Return the (x, y) coordinate for the center point of the cell that contains the specified text.  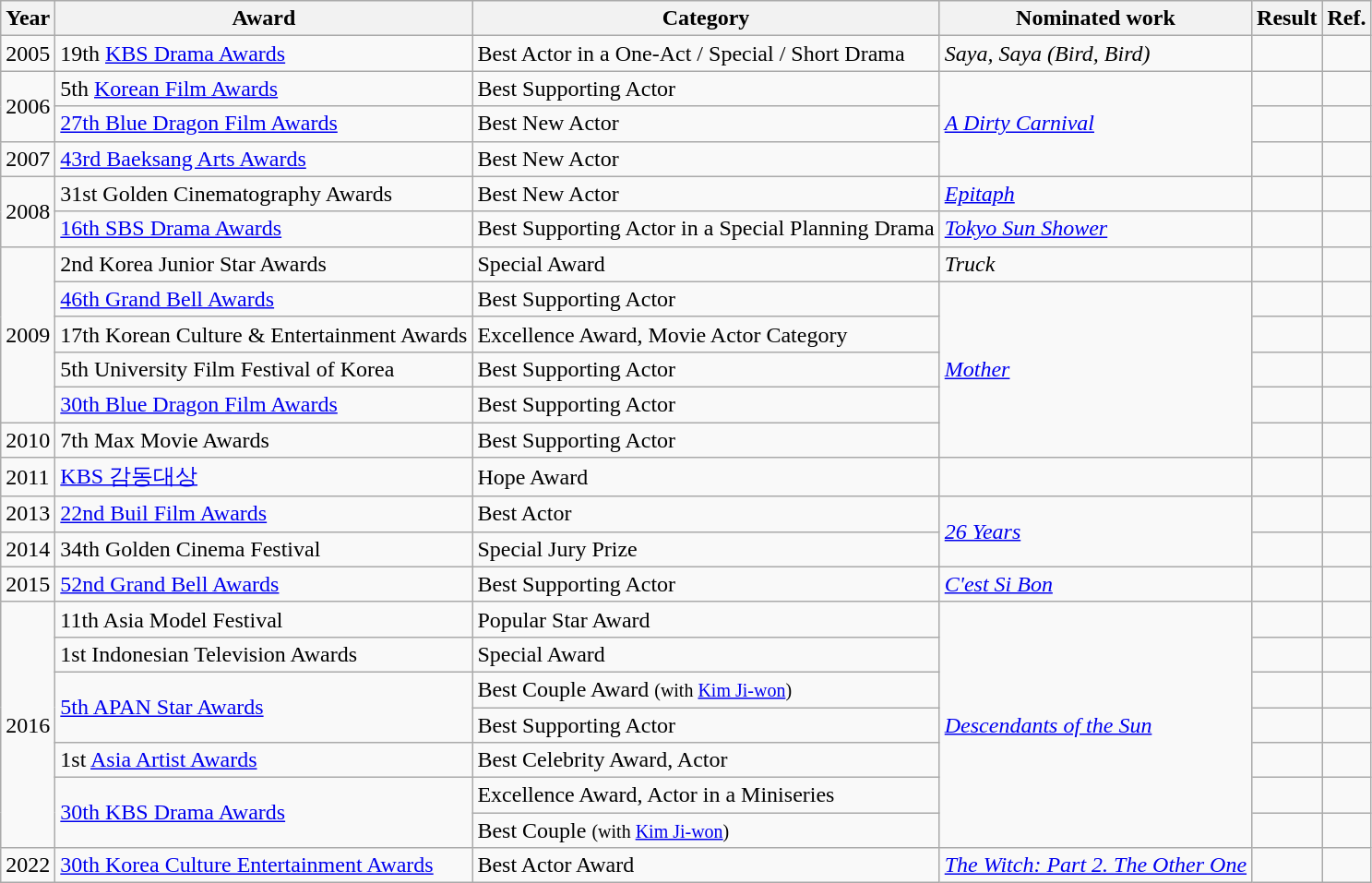
30th KBS Drama Awards (264, 813)
Excellence Award, Movie Actor Category (706, 334)
Hope Award (706, 478)
2005 (28, 54)
Best Celebrity Award, Actor (706, 760)
Saya, Saya (Bird, Bird) (1095, 54)
Popular Star Award (706, 619)
A Dirty Carnival (1095, 124)
KBS 감동대상 (264, 478)
5th Korean Film Awards (264, 89)
2014 (28, 549)
Best Actor in a One-Act / Special / Short Drama (706, 54)
2008 (28, 211)
16th SBS Drama Awards (264, 229)
34th Golden Cinema Festival (264, 549)
17th Korean Culture & Entertainment Awards (264, 334)
Result (1287, 18)
1st Indonesian Television Awards (264, 654)
30th Korea Culture Entertainment Awards (264, 865)
26 Years (1095, 531)
2013 (28, 514)
Truck (1095, 264)
Special Jury Prize (706, 549)
Tokyo Sun Shower (1095, 229)
Award (264, 18)
Category (706, 18)
2007 (28, 159)
7th Max Movie Awards (264, 440)
Ref. (1347, 18)
43rd Baeksang Arts Awards (264, 159)
22nd Buil Film Awards (264, 514)
Best Couple (with Kim Ji-won) (706, 830)
Year (28, 18)
2022 (28, 865)
2009 (28, 334)
31st Golden Cinematography Awards (264, 194)
Descendants of the Sun (1095, 724)
Best Supporting Actor in a Special Planning Drama (706, 229)
52nd Grand Bell Awards (264, 584)
Nominated work (1095, 18)
2015 (28, 584)
5th University Film Festival of Korea (264, 369)
Epitaph (1095, 194)
Best Couple Award (with Kim Ji-won) (706, 689)
27th Blue Dragon Film Awards (264, 124)
2010 (28, 440)
The Witch: Part 2. The Other One (1095, 865)
5th APAN Star Awards (264, 707)
19th KBS Drama Awards (264, 54)
46th Grand Bell Awards (264, 299)
11th Asia Model Festival (264, 619)
2006 (28, 106)
2011 (28, 478)
C'est Si Bon (1095, 584)
2nd Korea Junior Star Awards (264, 264)
Best Actor (706, 514)
30th Blue Dragon Film Awards (264, 404)
Mother (1095, 369)
Best Actor Award (706, 865)
1st Asia Artist Awards (264, 760)
2016 (28, 724)
Excellence Award, Actor in a Miniseries (706, 795)
